For the text-containing cell, return its midpoint in [X, Y] coordinate format. 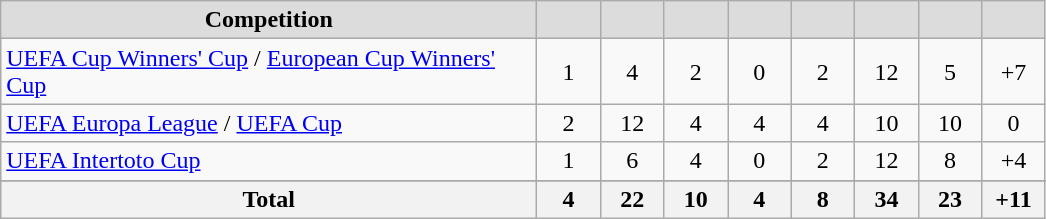
Total [269, 199]
5 [950, 72]
6 [632, 161]
UEFA Cup Winners' Cup / European Cup Winners' Cup [269, 72]
UEFA Intertoto Cup [269, 161]
UEFA Europa League / UEFA Cup [269, 123]
23 [950, 199]
22 [632, 199]
34 [887, 199]
Competition [269, 20]
+4 [1014, 161]
+7 [1014, 72]
+11 [1014, 199]
